From the cell containing the given text, extract its center point as [X, Y] coordinate. 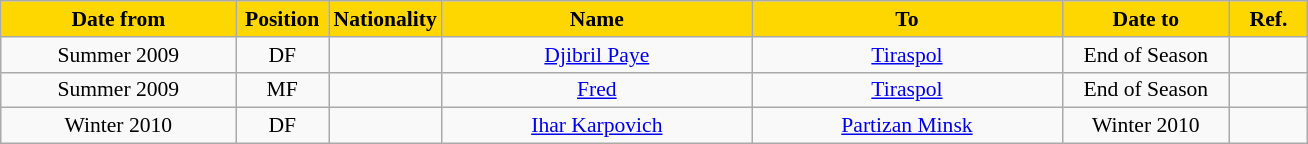
Fred [597, 90]
Position [282, 19]
To [907, 19]
MF [282, 90]
Djibril Paye [597, 55]
Nationality [384, 19]
Date to [1146, 19]
Date from [118, 19]
Ihar Karpovich [597, 126]
Partizan Minsk [907, 126]
Name [597, 19]
Ref. [1269, 19]
